From the cell containing the given text, extract its center point as [x, y] coordinate. 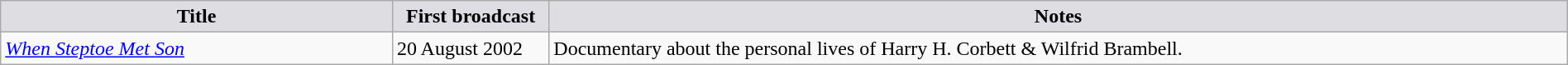
When Steptoe Met Son [197, 48]
20 August 2002 [470, 48]
Documentary about the personal lives of Harry H. Corbett & Wilfrid Brambell. [1059, 48]
First broadcast [470, 17]
Title [197, 17]
Notes [1059, 17]
